Locate the cell with the specified text and output its (X, Y) center coordinate. 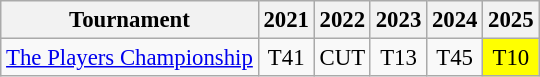
T10 (511, 58)
2025 (511, 20)
2024 (455, 20)
T41 (286, 58)
2021 (286, 20)
T45 (455, 58)
2022 (342, 20)
CUT (342, 58)
The Players Championship (130, 58)
2023 (398, 20)
Tournament (130, 20)
T13 (398, 58)
